Return the (x, y) coordinate for the center point of the cell that contains the specified text.  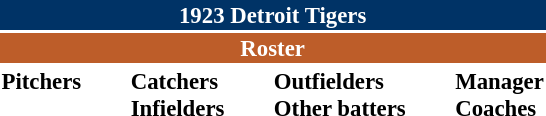
1923 Detroit Tigers (272, 15)
Roster (272, 48)
